Return the (x, y) coordinate for the center point of the cell that contains the specified text.  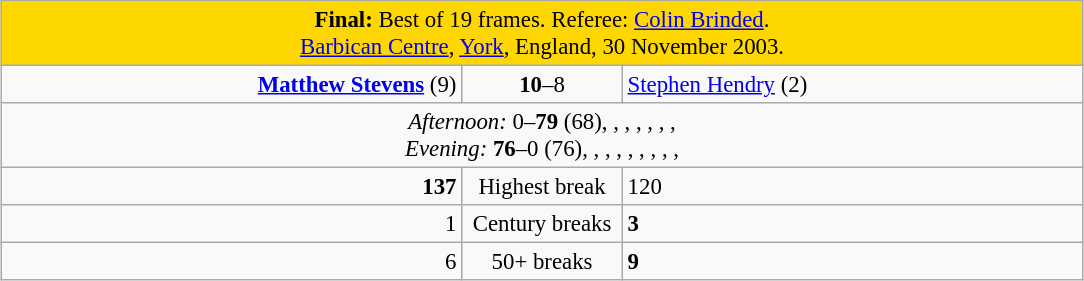
Highest break (542, 187)
120 (852, 187)
1 (232, 224)
Century breaks (542, 224)
6 (232, 262)
9 (852, 262)
Afternoon: 0–79 (68), , , , , , , Evening: 76–0 (76), , , , , , , , , (542, 136)
50+ breaks (542, 262)
10–8 (542, 85)
Matthew Stevens (9) (232, 85)
Stephen Hendry (2) (852, 85)
3 (852, 224)
137 (232, 187)
Final: Best of 19 frames. Referee: Colin Brinded.Barbican Centre, York, England, 30 November 2003. (542, 34)
